Scan for the cell matching the given text and deliver its (x, y) coordinate at center. 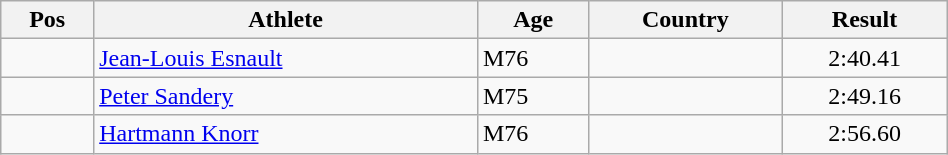
Peter Sandery (286, 96)
2:56.60 (864, 134)
Athlete (286, 20)
Country (686, 20)
Hartmann Knorr (286, 134)
Pos (48, 20)
2:40.41 (864, 58)
Jean-Louis Esnault (286, 58)
M75 (532, 96)
Age (532, 20)
2:49.16 (864, 96)
Result (864, 20)
